Return (X, Y) of the center of cell containing provided text 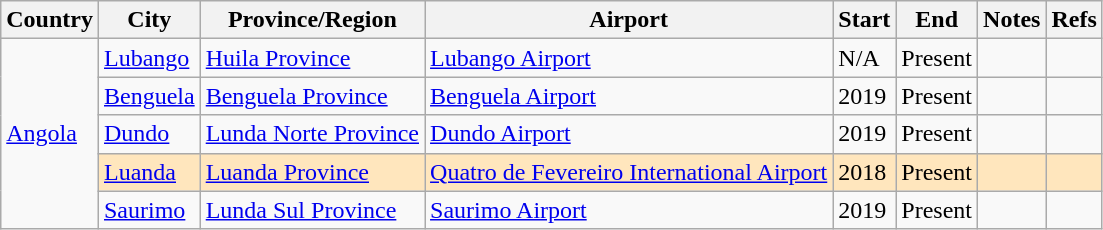
Benguela Airport (629, 96)
Refs (1074, 20)
Benguela Province (312, 96)
Province/Region (312, 20)
Quatro de Fevereiro International Airport (629, 172)
Luanda (149, 172)
Lunda Norte Province (312, 134)
Lunda Sul Province (312, 210)
Benguela (149, 96)
End (937, 20)
2018 (864, 172)
Country (50, 20)
Saurimo Airport (629, 210)
Saurimo (149, 210)
Luanda Province (312, 172)
Start (864, 20)
City (149, 20)
Angola (50, 134)
Lubango (149, 58)
Dundo Airport (629, 134)
Huila Province (312, 58)
Lubango Airport (629, 58)
Airport (629, 20)
N/A (864, 58)
Dundo (149, 134)
Notes (1012, 20)
